Determine the [x, y] coordinate at the center of the cell enclosing the given text.  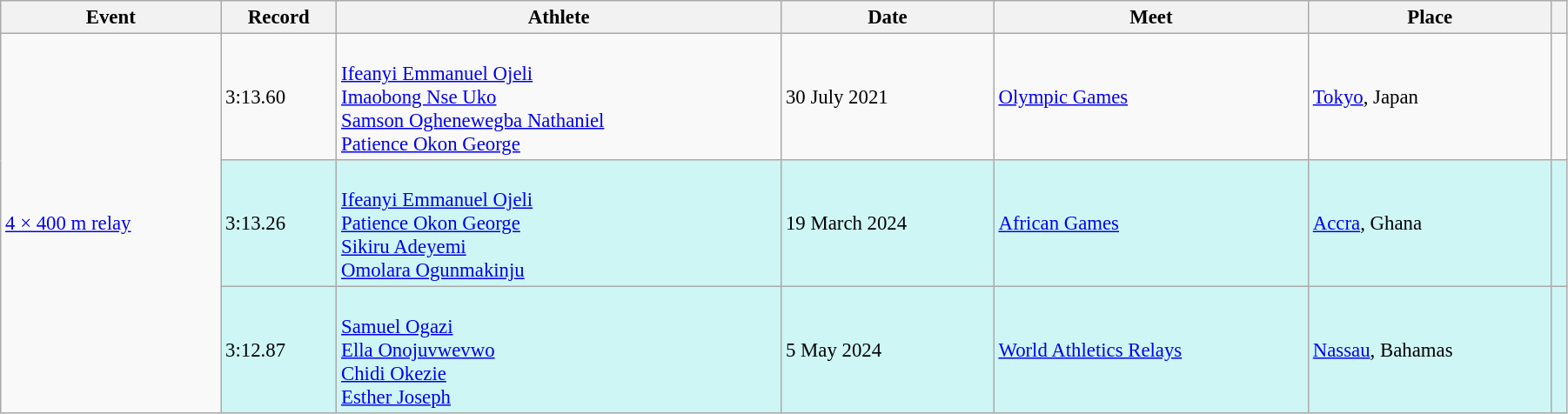
Ifeanyi Emmanuel OjeliImaobong Nse UkoSamson Oghenewegba NathanielPatience Okon George [559, 97]
Place [1430, 17]
3:13.26 [278, 224]
Accra, Ghana [1430, 224]
Olympic Games [1150, 97]
Date [888, 17]
3:13.60 [278, 97]
Record [278, 17]
Ifeanyi Emmanuel OjeliPatience Okon GeorgeSikiru AdeyemiOmolara Ogunmakinju [559, 224]
30 July 2021 [888, 97]
Samuel OgaziElla OnojuvwevwoChidi OkezieEsther Joseph [559, 351]
African Games [1150, 224]
3:12.87 [278, 351]
Athlete [559, 17]
Meet [1150, 17]
Nassau, Bahamas [1430, 351]
Event [111, 17]
Tokyo, Japan [1430, 97]
5 May 2024 [888, 351]
World Athletics Relays [1150, 351]
19 March 2024 [888, 224]
4 × 400 m relay [111, 224]
